For the text-containing cell, return its midpoint in (x, y) coordinate format. 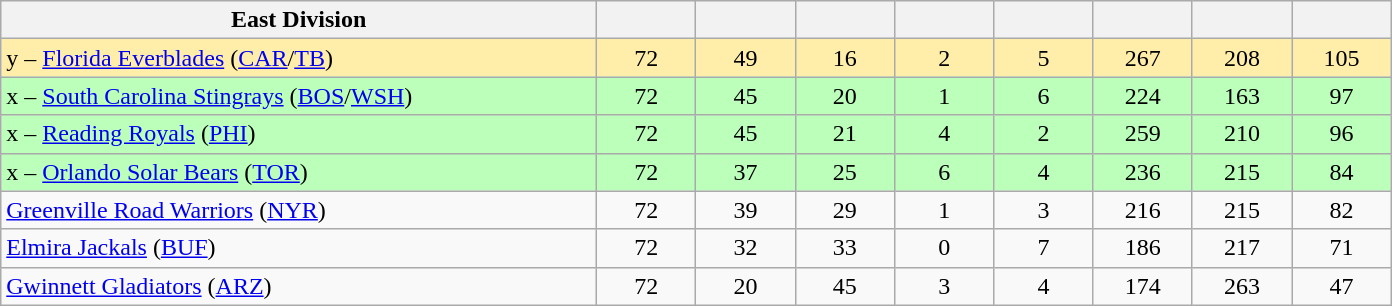
33 (844, 248)
47 (1342, 286)
263 (1242, 286)
105 (1342, 58)
216 (1142, 210)
16 (844, 58)
82 (1342, 210)
84 (1342, 172)
21 (844, 134)
96 (1342, 134)
East Division (299, 20)
x – Orlando Solar Bears (TOR) (299, 172)
224 (1142, 96)
49 (746, 58)
5 (1044, 58)
y – Florida Everblades (CAR/TB) (299, 58)
Elmira Jackals (BUF) (299, 248)
71 (1342, 248)
0 (944, 248)
236 (1142, 172)
Gwinnett Gladiators (ARZ) (299, 286)
186 (1142, 248)
32 (746, 248)
25 (844, 172)
x – Reading Royals (PHI) (299, 134)
29 (844, 210)
208 (1242, 58)
174 (1142, 286)
x – South Carolina Stingrays (BOS/WSH) (299, 96)
259 (1142, 134)
Greenville Road Warriors (NYR) (299, 210)
39 (746, 210)
163 (1242, 96)
267 (1142, 58)
37 (746, 172)
7 (1044, 248)
210 (1242, 134)
217 (1242, 248)
97 (1342, 96)
